Identify which cell holds the provided text, then report its [x, y] central coordinate. 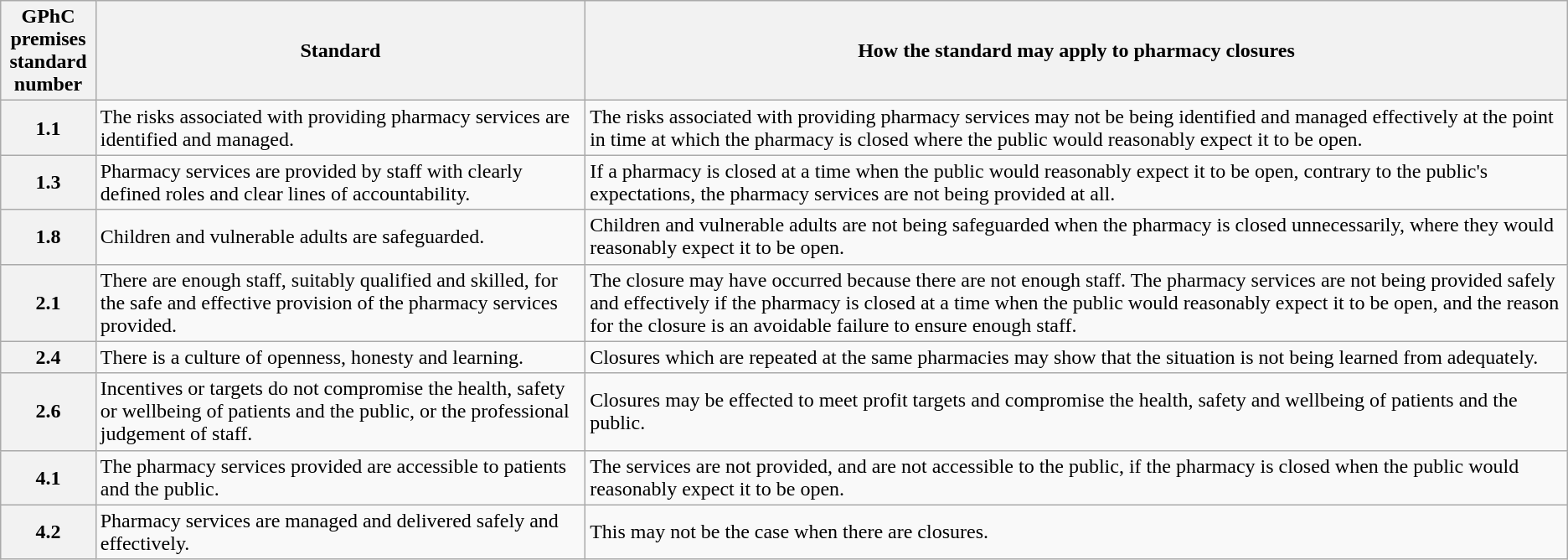
There are enough staff, suitably qualified and skilled, for the safe and effective provision of the pharmacy services provided. [340, 303]
The pharmacy services provided are accessible to patients and the public. [340, 478]
Children and vulnerable adults are safeguarded. [340, 236]
Pharmacy services are provided by staff with clearly defined roles and clear lines of accountability. [340, 183]
4.1 [49, 478]
Closures may be effected to meet profit targets and compromise the health, safety and wellbeing of patients and the public. [1077, 412]
2.6 [49, 412]
The risks associated with providing pharmacy services are identified and managed. [340, 127]
This may not be the case when there are closures. [1077, 531]
There is a culture of openness, honesty and learning. [340, 357]
1.3 [49, 183]
Children and vulnerable adults are not being safeguarded when the pharmacy is closed unnecessarily, where they would reasonably expect it to be open. [1077, 236]
Closures which are repeated at the same pharmacies may show that the situation is not being learned from adequately. [1077, 357]
2.4 [49, 357]
GPhC premises standard number [49, 50]
1.1 [49, 127]
2.1 [49, 303]
4.2 [49, 531]
The services are not provided, and are not accessible to the public, if the pharmacy is closed when the public would reasonably expect it to be open. [1077, 478]
Standard [340, 50]
1.8 [49, 236]
Pharmacy services are managed and delivered safely and effectively. [340, 531]
How the standard may apply to pharmacy closures [1077, 50]
Incentives or targets do not compromise the health, safety or wellbeing of patients and the public, or the professional judgement of staff. [340, 412]
